Find where the given text appears and provide that cell's center as (x, y) coordinate. 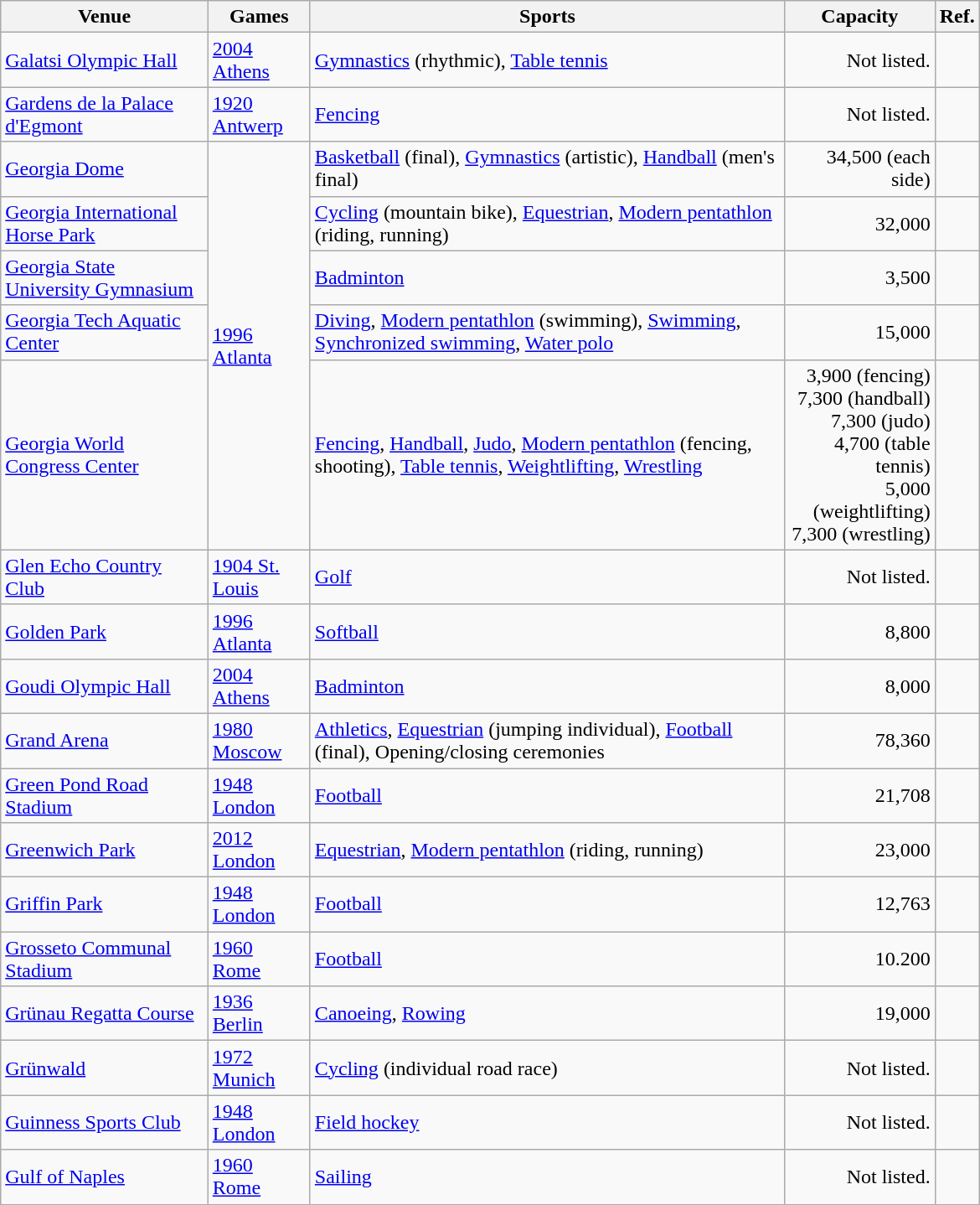
1936 Berlin (259, 1014)
Fencing, Handball, Judo, Modern pentathlon (fencing, shooting), Table tennis, Weightlifting, Wrestling (547, 454)
Georgia International Horse Park (105, 223)
3,900 (fencing)7,300 (handball)7,300 (judo)4,700 (table tennis)5,000 (weightlifting)7,300 (wrestling) (860, 454)
Georgia World Congress Center (105, 454)
Griffin Park (105, 905)
34,500 (each side) (860, 169)
Ref. (957, 17)
78,360 (860, 741)
Sailing (547, 1177)
Cycling (individual road race) (547, 1068)
Diving, Modern pentathlon (swimming), Swimming, Synchronized swimming, Water polo (547, 332)
Gardens de la Palace d'Egmont (105, 114)
Galatsi Olympic Hall (105, 60)
8,000 (860, 685)
Capacity (860, 17)
Goudi Olympic Hall (105, 685)
Sports (547, 17)
Greenwich Park (105, 850)
Green Pond Road Stadium (105, 794)
Softball (547, 632)
Venue (105, 17)
Golden Park (105, 632)
Georgia Tech Aquatic Center (105, 332)
Grünau Regatta Course (105, 1014)
Grand Arena (105, 741)
1972 Munich (259, 1068)
Equestrian, Modern pentathlon (riding, running) (547, 850)
8,800 (860, 632)
Georgia State University Gymnasium (105, 278)
Athletics, Equestrian (jumping individual), Football (final), Opening/closing ceremonies (547, 741)
1920 Antwerp (259, 114)
Games (259, 17)
Cycling (mountain bike), Equestrian, Modern pentathlon (riding, running) (547, 223)
Georgia Dome (105, 169)
3,500 (860, 278)
1980 Moscow (259, 741)
21,708 (860, 794)
12,763 (860, 905)
Gulf of Naples (105, 1177)
15,000 (860, 332)
Grünwald (105, 1068)
23,000 (860, 850)
Fencing (547, 114)
32,000 (860, 223)
Golf (547, 577)
10.200 (860, 959)
19,000 (860, 1014)
Gymnastics (rhythmic), Table tennis (547, 60)
Field hockey (547, 1123)
1904 St. Louis (259, 577)
Glen Echo Country Club (105, 577)
Grosseto Communal Stadium (105, 959)
2012 London (259, 850)
Guinness Sports Club (105, 1123)
Canoeing, Rowing (547, 1014)
Basketball (final), Gymnastics (artistic), Handball (men's final) (547, 169)
